Search for the cell housing the specified text and yield its (x, y) center coordinate. 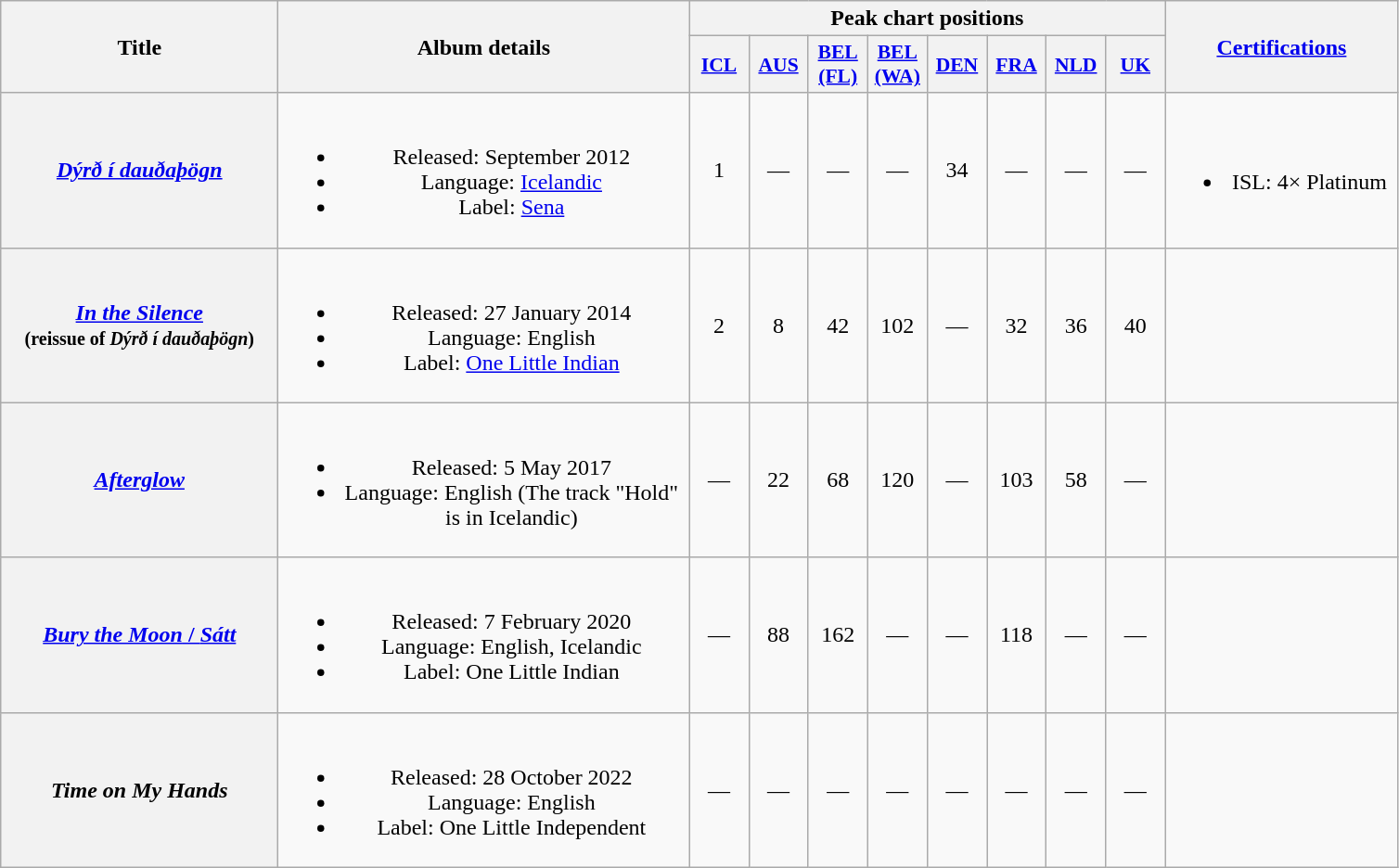
22 (778, 480)
118 (1017, 634)
42 (838, 325)
FRA (1017, 65)
40 (1136, 325)
162 (838, 634)
88 (778, 634)
36 (1076, 325)
ISL: 4× Platinum (1282, 171)
1 (719, 171)
Peak chart positions (928, 19)
Released: 27 January 2014Language: EnglishLabel: One Little Indian (484, 325)
8 (778, 325)
34 (956, 171)
Released: 28 October 2022Language: EnglishLabel: One Little Independent (484, 790)
58 (1076, 480)
Released: September 2012Language: IcelandicLabel: Sena (484, 171)
2 (719, 325)
68 (838, 480)
Released: 5 May 2017Language: English (The track "Hold" is in Icelandic) (484, 480)
Bury the Moon / Sátt (139, 634)
In the Silence(reissue of Dýrð í dauðaþögn) (139, 325)
32 (1017, 325)
UK (1136, 65)
BEL(WA) (897, 65)
DEN (956, 65)
Time on My Hands (139, 790)
Afterglow (139, 480)
120 (897, 480)
Certifications (1282, 46)
Released: 7 February 2020Language: English, IcelandicLabel: One Little Indian (484, 634)
BEL(FL) (838, 65)
NLD (1076, 65)
102 (897, 325)
103 (1017, 480)
Title (139, 46)
Album details (484, 46)
ICL (719, 65)
AUS (778, 65)
Dýrð í dauðaþögn (139, 171)
